Determine the (X, Y) coordinate at the center of the cell enclosing the given text.  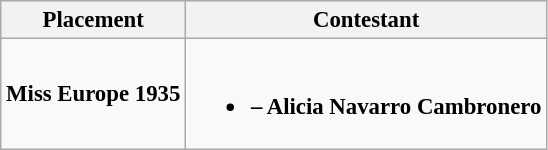
Placement (94, 20)
Contestant (366, 20)
Miss Europe 1935 (94, 94)
– Alicia Navarro Cambronero (366, 94)
